For the text-containing cell, return its midpoint in [x, y] coordinate format. 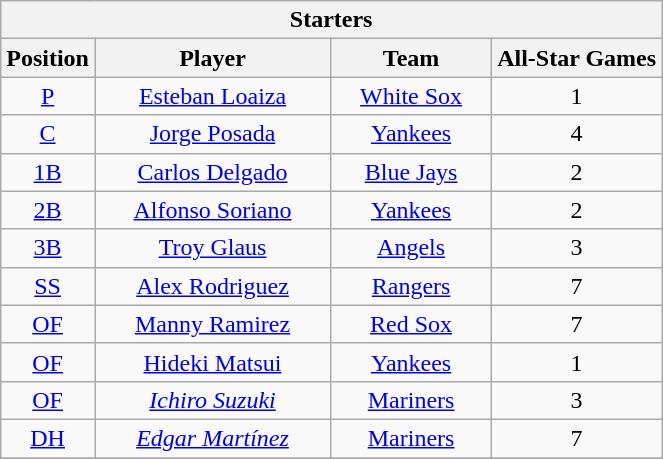
All-Star Games [577, 58]
White Sox [412, 96]
Player [212, 58]
Rangers [412, 286]
Alfonso Soriano [212, 210]
Troy Glaus [212, 248]
DH [48, 438]
SS [48, 286]
2B [48, 210]
Manny Ramirez [212, 324]
Team [412, 58]
1B [48, 172]
Carlos Delgado [212, 172]
3B [48, 248]
Red Sox [412, 324]
Jorge Posada [212, 134]
Angels [412, 248]
Starters [332, 20]
Position [48, 58]
C [48, 134]
Edgar Martínez [212, 438]
Ichiro Suzuki [212, 400]
P [48, 96]
Esteban Loaiza [212, 96]
Blue Jays [412, 172]
Alex Rodriguez [212, 286]
4 [577, 134]
Hideki Matsui [212, 362]
